Identify which cell holds the provided text, then report its (x, y) central coordinate. 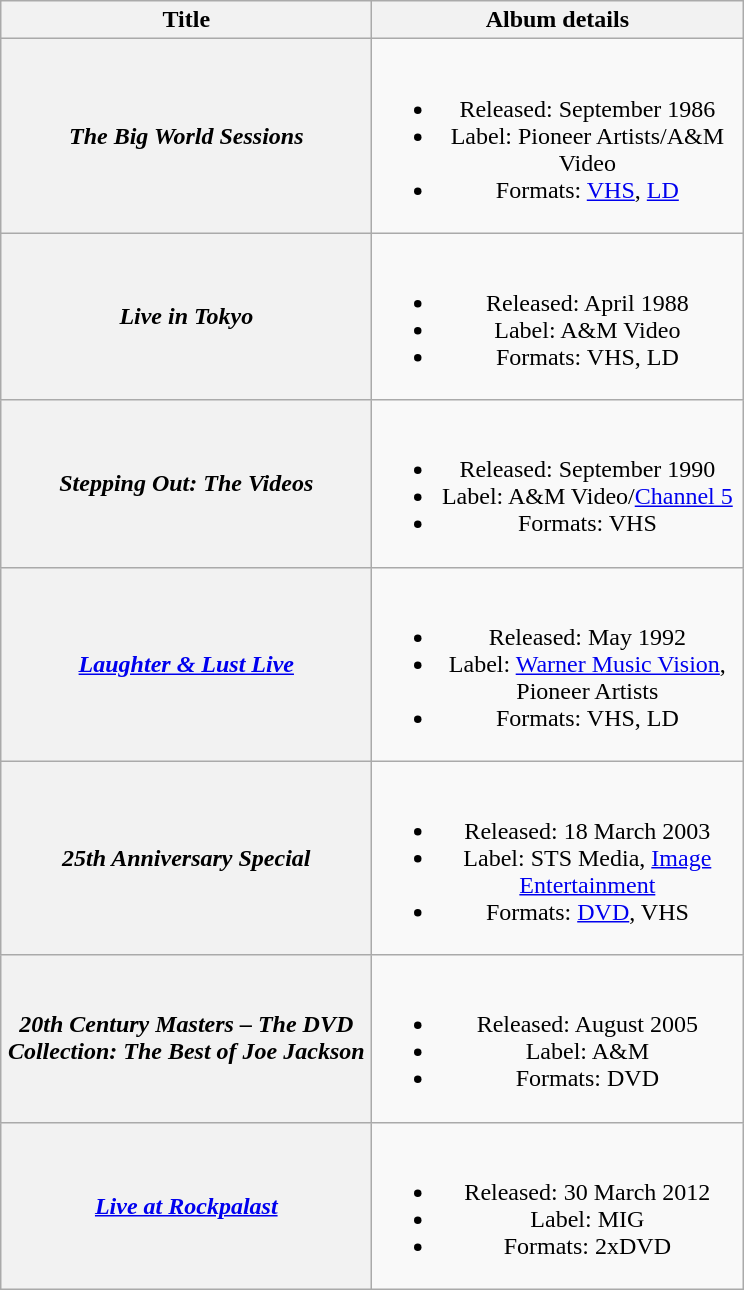
Live in Tokyo (186, 316)
Released: 18 March 2003Label: STS Media, Image EntertainmentFormats: DVD, VHS (558, 858)
20th Century Masters – The DVD Collection: The Best of Joe Jackson (186, 1038)
25th Anniversary Special (186, 858)
Album details (558, 20)
Released: September 1986Label: Pioneer Artists/A&M VideoFormats: VHS, LD (558, 136)
Released: August 2005Label: A&MFormats: DVD (558, 1038)
Laughter & Lust Live (186, 664)
The Big World Sessions (186, 136)
Released: September 1990Label: A&M Video/Channel 5Formats: VHS (558, 484)
Released: April 1988Label: A&M VideoFormats: VHS, LD (558, 316)
Released: 30 March 2012Label: MIGFormats: 2xDVD (558, 1206)
Released: May 1992Label: Warner Music Vision, Pioneer ArtistsFormats: VHS, LD (558, 664)
Title (186, 20)
Live at Rockpalast (186, 1206)
Stepping Out: The Videos (186, 484)
